Output the (x, y) coordinate of the center of the cell containing the given text.  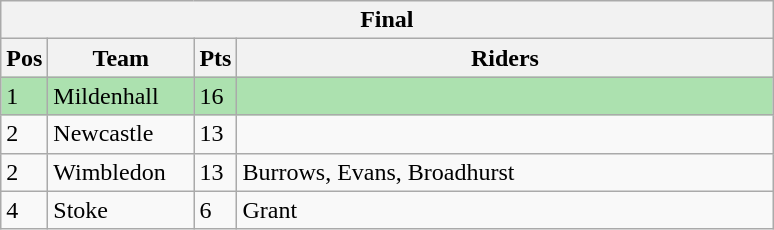
Riders (505, 58)
4 (24, 210)
Mildenhall (121, 96)
Team (121, 58)
Grant (505, 210)
Newcastle (121, 134)
Final (387, 20)
Burrows, Evans, Broadhurst (505, 172)
Pts (216, 58)
Pos (24, 58)
6 (216, 210)
1 (24, 96)
Stoke (121, 210)
Wimbledon (121, 172)
16 (216, 96)
